Return (x, y) of the center of cell containing provided text 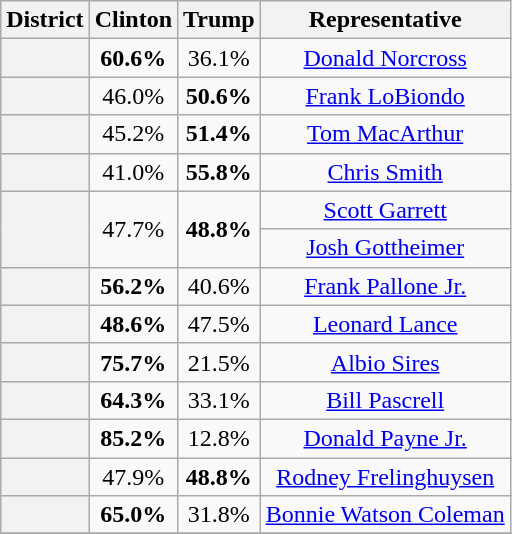
47.5% (220, 324)
Albio Sires (385, 362)
60.6% (133, 58)
48.6% (133, 324)
Rodney Frelinghuysen (385, 477)
12.8% (220, 438)
47.9% (133, 477)
36.1% (220, 58)
40.6% (220, 286)
55.8% (220, 172)
41.0% (133, 172)
51.4% (220, 134)
45.2% (133, 134)
33.1% (220, 400)
Scott Garrett (385, 210)
Bonnie Watson Coleman (385, 515)
46.0% (133, 96)
64.3% (133, 400)
47.7% (133, 229)
District (45, 20)
75.7% (133, 362)
Clinton (133, 20)
56.2% (133, 286)
85.2% (133, 438)
21.5% (220, 362)
Representative (385, 20)
31.8% (220, 515)
Trump (220, 20)
Tom MacArthur (385, 134)
Chris Smith (385, 172)
Donald Norcross (385, 58)
Josh Gottheimer (385, 248)
65.0% (133, 515)
Frank Pallone Jr. (385, 286)
Donald Payne Jr. (385, 438)
Leonard Lance (385, 324)
Frank LoBiondo (385, 96)
Bill Pascrell (385, 400)
50.6% (220, 96)
